For the text-containing cell, return its midpoint in [X, Y] coordinate format. 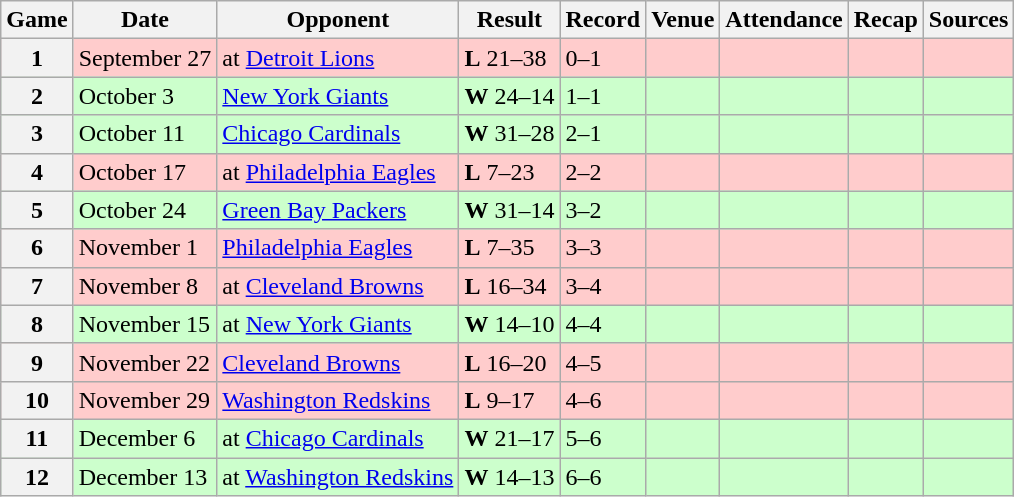
12 [37, 477]
Philadelphia Eagles [338, 248]
Opponent [338, 20]
Recap [886, 20]
2–1 [603, 134]
November 8 [145, 286]
1 [37, 58]
L 7–23 [510, 172]
2 [37, 96]
L 7–35 [510, 248]
W 31–28 [510, 134]
Sources [968, 20]
at New York Giants [338, 324]
September 27 [145, 58]
Game [37, 20]
Venue [683, 20]
Washington Redskins [338, 400]
November 15 [145, 324]
October 24 [145, 210]
4–5 [603, 362]
7 [37, 286]
Record [603, 20]
1–1 [603, 96]
at Philadelphia Eagles [338, 172]
October 3 [145, 96]
8 [37, 324]
L 21–38 [510, 58]
W 14–10 [510, 324]
Attendance [784, 20]
L 16–34 [510, 286]
W 24–14 [510, 96]
2–2 [603, 172]
W 14–13 [510, 477]
December 6 [145, 438]
5–6 [603, 438]
October 17 [145, 172]
3–4 [603, 286]
L 9–17 [510, 400]
L 16–20 [510, 362]
4 [37, 172]
6 [37, 248]
9 [37, 362]
November 22 [145, 362]
W 31–14 [510, 210]
at Detroit Lions [338, 58]
6–6 [603, 477]
3 [37, 134]
5 [37, 210]
4–4 [603, 324]
at Chicago Cardinals [338, 438]
Green Bay Packers [338, 210]
November 1 [145, 248]
at Cleveland Browns [338, 286]
W 21–17 [510, 438]
10 [37, 400]
Date [145, 20]
Result [510, 20]
Cleveland Browns [338, 362]
November 29 [145, 400]
4–6 [603, 400]
New York Giants [338, 96]
October 11 [145, 134]
December 13 [145, 477]
Chicago Cardinals [338, 134]
0–1 [603, 58]
11 [37, 438]
3–3 [603, 248]
3–2 [603, 210]
at Washington Redskins [338, 477]
